Return (X, Y) of the center of cell containing provided text 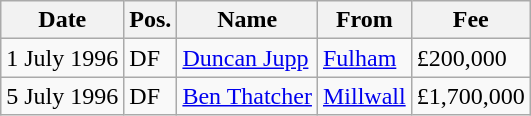
From (364, 20)
5 July 1996 (62, 96)
Ben Thatcher (248, 96)
Millwall (364, 96)
Fee (470, 20)
Name (248, 20)
£200,000 (470, 58)
£1,700,000 (470, 96)
Date (62, 20)
Duncan Jupp (248, 58)
1 July 1996 (62, 58)
Fulham (364, 58)
Pos. (150, 20)
